Return [X, Y] of the center of cell containing provided text 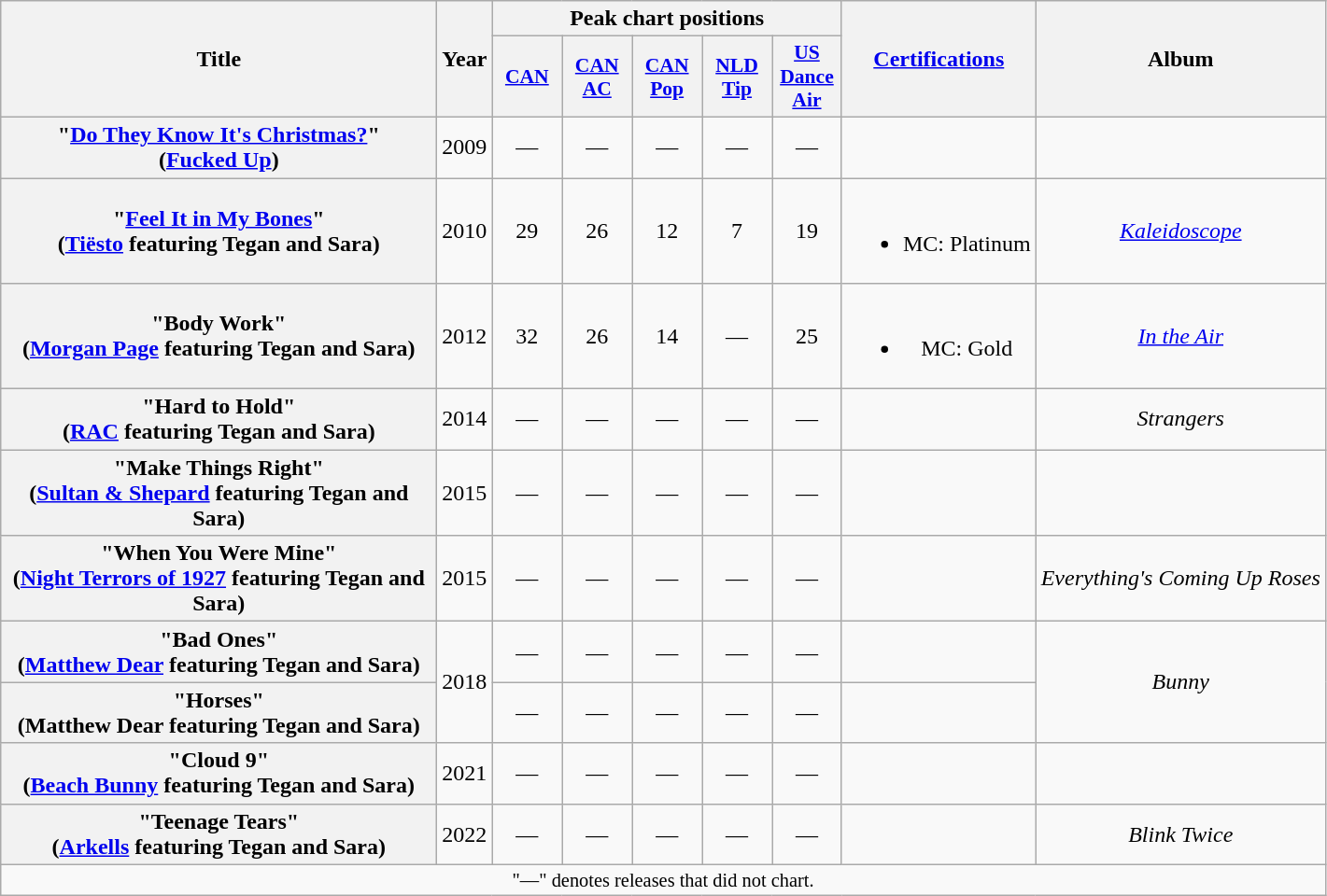
2010 [465, 230]
2014 [465, 420]
Year [465, 60]
"Cloud 9"(Beach Bunny featuring Tegan and Sara) [219, 773]
In the Air [1180, 336]
CAN [527, 77]
"Feel It in My Bones"(Tiësto featuring Tegan and Sara) [219, 230]
Peak chart positions [667, 19]
Everything's Coming Up Roses [1180, 579]
25 [807, 336]
CANPop [667, 77]
MC: Platinum [939, 230]
Album [1180, 60]
7 [738, 230]
2021 [465, 773]
Bunny [1180, 682]
"When You Were Mine"(Night Terrors of 1927 featuring Tegan and Sara) [219, 579]
"—" denotes releases that did not chart. [663, 880]
"Hard to Hold"(RAC featuring Tegan and Sara) [219, 420]
CANAC [598, 77]
Strangers [1180, 420]
2009 [465, 147]
Kaleidoscope [1180, 230]
USDanceAir [807, 77]
12 [667, 230]
19 [807, 230]
2022 [465, 834]
2018 [465, 682]
"Make Things Right"(Sultan & Shepard featuring Tegan and Sara) [219, 493]
"Horses"(Matthew Dear featuring Tegan and Sara) [219, 713]
"Bad Ones"(Matthew Dear featuring Tegan and Sara) [219, 651]
Certifications [939, 60]
"Teenage Tears"(Arkells featuring Tegan and Sara) [219, 834]
29 [527, 230]
"Body Work"(Morgan Page featuring Tegan and Sara) [219, 336]
"Do They Know It's Christmas?"(Fucked Up) [219, 147]
NLDTip [738, 77]
32 [527, 336]
Blink Twice [1180, 834]
MC: Gold [939, 336]
Title [219, 60]
2012 [465, 336]
14 [667, 336]
